Scan for the cell matching the given text and deliver its [X, Y] coordinate at center. 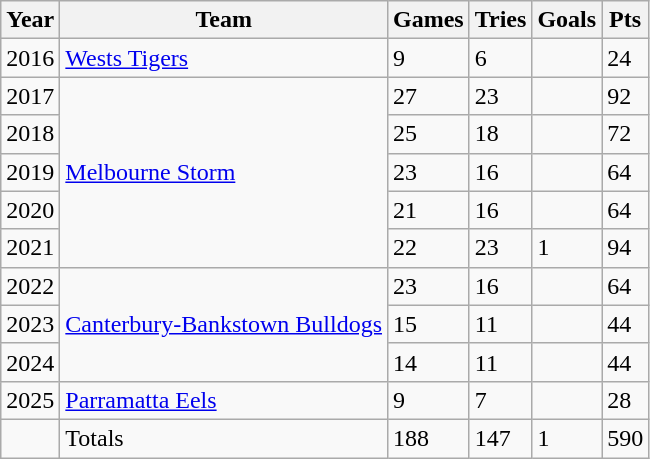
Parramatta Eels [224, 400]
2022 [30, 286]
92 [626, 96]
2023 [30, 324]
Wests Tigers [224, 58]
2016 [30, 58]
Totals [224, 438]
21 [429, 210]
25 [429, 134]
2021 [30, 248]
2024 [30, 362]
188 [429, 438]
2018 [30, 134]
Tries [500, 20]
72 [626, 134]
2020 [30, 210]
Year [30, 20]
Team [224, 20]
27 [429, 96]
22 [429, 248]
28 [626, 400]
24 [626, 58]
15 [429, 324]
2017 [30, 96]
2019 [30, 172]
14 [429, 362]
2025 [30, 400]
6 [500, 58]
94 [626, 248]
7 [500, 400]
Games [429, 20]
18 [500, 134]
Melbourne Storm [224, 172]
Pts [626, 20]
Goals [567, 20]
Canterbury-Bankstown Bulldogs [224, 324]
590 [626, 438]
147 [500, 438]
